Return (x, y) of the center of cell containing provided text 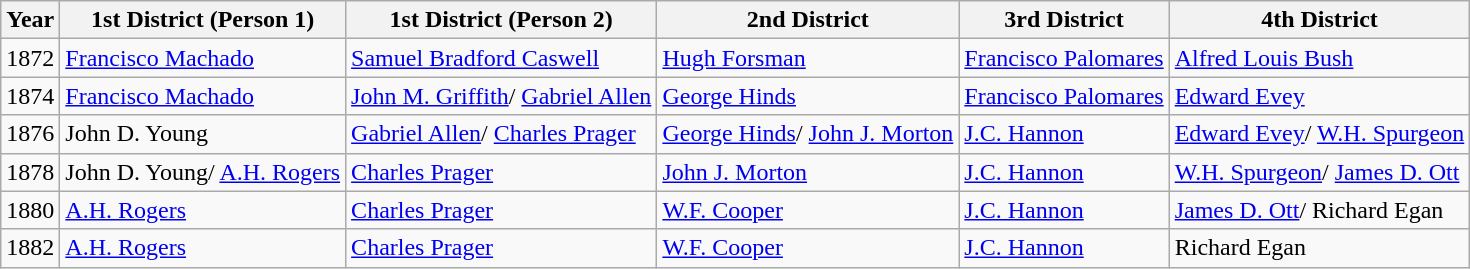
1874 (30, 96)
John J. Morton (808, 172)
3rd District (1064, 20)
John D. Young/ A.H. Rogers (203, 172)
1878 (30, 172)
4th District (1320, 20)
1876 (30, 134)
1st District (Person 1) (203, 20)
W.H. Spurgeon/ James D. Ott (1320, 172)
1882 (30, 248)
Edward Evey (1320, 96)
John D. Young (203, 134)
1872 (30, 58)
George Hinds/ John J. Morton (808, 134)
2nd District (808, 20)
Alfred Louis Bush (1320, 58)
George Hinds (808, 96)
Richard Egan (1320, 248)
Samuel Bradford Caswell (502, 58)
John M. Griffith/ Gabriel Allen (502, 96)
Edward Evey/ W.H. Spurgeon (1320, 134)
Year (30, 20)
Gabriel Allen/ Charles Prager (502, 134)
1st District (Person 2) (502, 20)
1880 (30, 210)
Hugh Forsman (808, 58)
James D. Ott/ Richard Egan (1320, 210)
